Output the (x, y) coordinate of the center of the cell containing the given text.  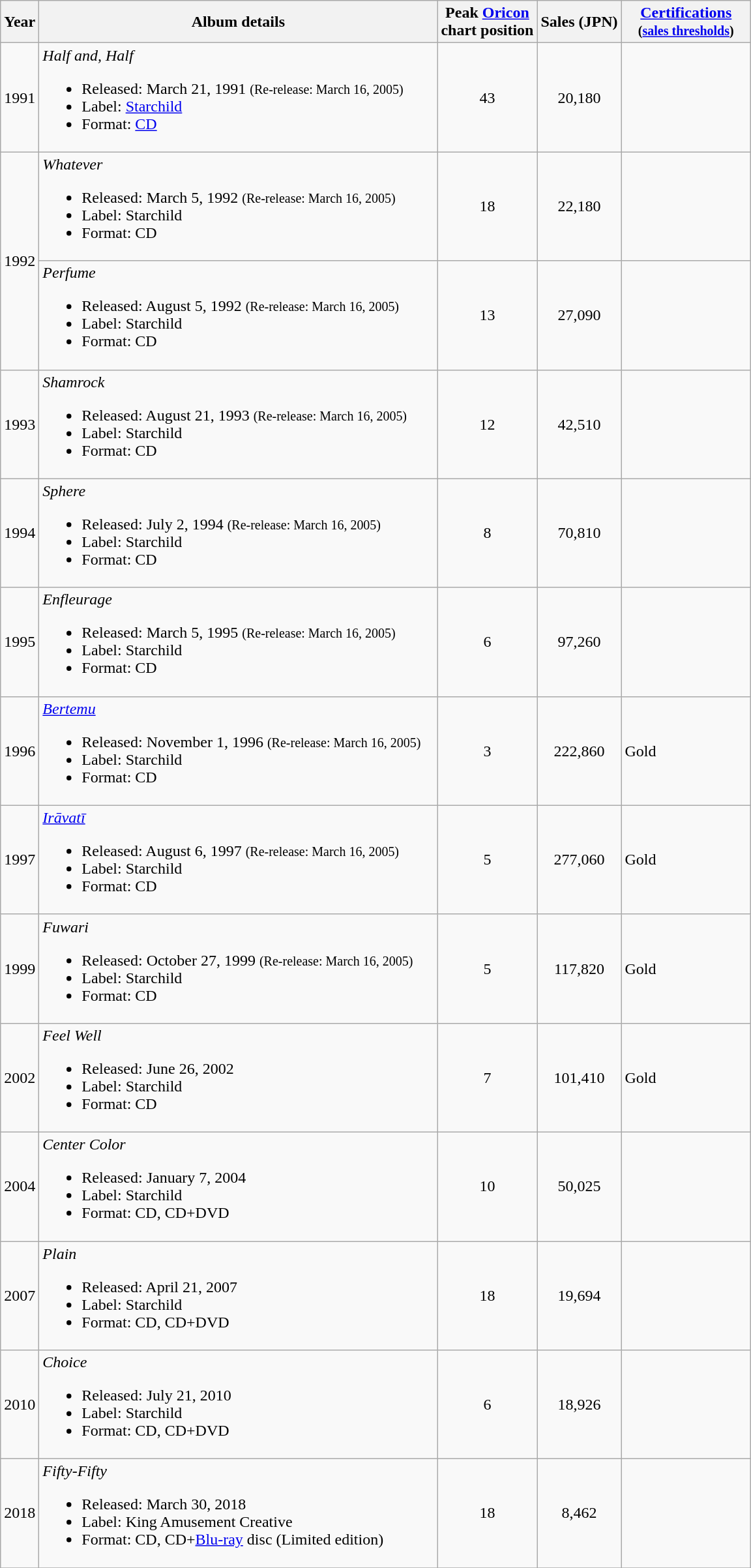
1996 (20, 751)
70,810 (579, 533)
2007 (20, 1296)
SphereReleased: July 2, 1994 (Re-release: March 16, 2005)Label: StarchildFormat: CD (239, 533)
BertemuReleased: November 1, 1996 (Re-release: March 16, 2005)Label: StarchildFormat: CD (239, 751)
WhateverReleased: March 5, 1992 (Re-release: March 16, 2005)Label: StarchildFormat: CD (239, 206)
2004 (20, 1187)
1993 (20, 424)
22,180 (579, 206)
2018 (20, 1514)
1994 (20, 533)
97,260 (579, 642)
Certifications(sales thresholds) (686, 22)
13 (488, 316)
19,694 (579, 1296)
10 (488, 1187)
277,060 (579, 859)
3 (488, 751)
1995 (20, 642)
117,820 (579, 969)
18,926 (579, 1404)
8 (488, 533)
20,180 (579, 98)
101,410 (579, 1077)
1991 (20, 98)
PlainReleased: April 21, 2007Label: StarchildFormat: CD, CD+DVD (239, 1296)
43 (488, 98)
222,860 (579, 751)
ChoiceReleased: July 21, 2010Label: StarchildFormat: CD, CD+DVD (239, 1404)
Year (20, 22)
EnfleurageReleased: March 5, 1995 (Re-release: March 16, 2005)Label: StarchildFormat: CD (239, 642)
1992 (20, 261)
42,510 (579, 424)
2010 (20, 1404)
PerfumeReleased: August 5, 1992 (Re-release: March 16, 2005)Label: StarchildFormat: CD (239, 316)
Fifty-FiftyReleased: March 30, 2018Label: King Amusement CreativeFormat: CD, CD+Blu-ray disc (Limited edition) (239, 1514)
IrāvatīReleased: August 6, 1997 (Re-release: March 16, 2005)Label: StarchildFormat: CD (239, 859)
12 (488, 424)
1997 (20, 859)
8,462 (579, 1514)
FuwariReleased: October 27, 1999 (Re-release: March 16, 2005)Label: StarchildFormat: CD (239, 969)
2002 (20, 1077)
1999 (20, 969)
7 (488, 1077)
Feel WellReleased: June 26, 2002Label: StarchildFormat: CD (239, 1077)
Half and, HalfReleased: March 21, 1991 (Re-release: March 16, 2005)Label: StarchildFormat: CD (239, 98)
Album details (239, 22)
Center ColorReleased: January 7, 2004Label: StarchildFormat: CD, CD+DVD (239, 1187)
Sales (JPN) (579, 22)
27,090 (579, 316)
50,025 (579, 1187)
ShamrockReleased: August 21, 1993 (Re-release: March 16, 2005)Label: StarchildFormat: CD (239, 424)
Peak Oricon chart position (488, 22)
